Determine the (X, Y) coordinate at the center of the cell enclosing the given text.  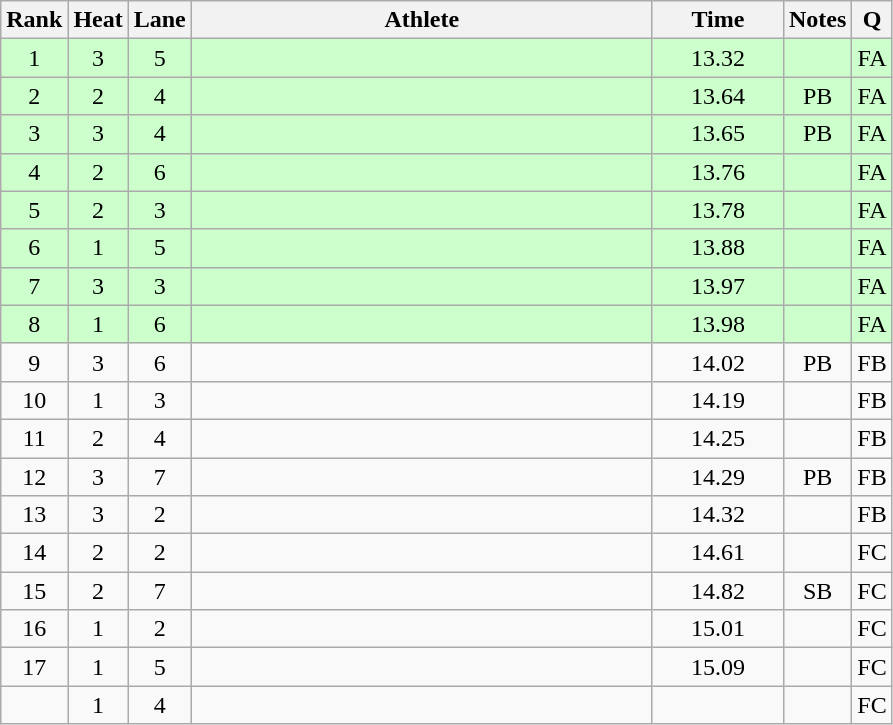
14.61 (718, 553)
15.01 (718, 629)
SB (817, 591)
15 (34, 591)
16 (34, 629)
Q (872, 20)
13.65 (718, 134)
14.02 (718, 362)
14.29 (718, 477)
13.76 (718, 172)
9 (34, 362)
12 (34, 477)
15.09 (718, 667)
8 (34, 324)
17 (34, 667)
13.88 (718, 248)
13.64 (718, 96)
14.25 (718, 438)
14.19 (718, 400)
13.78 (718, 210)
13.97 (718, 286)
Heat (98, 20)
14.82 (718, 591)
14 (34, 553)
11 (34, 438)
Lane (160, 20)
13.98 (718, 324)
Time (718, 20)
Athlete (422, 20)
13.32 (718, 58)
13 (34, 515)
14.32 (718, 515)
10 (34, 400)
Notes (817, 20)
Rank (34, 20)
